Extract the (x, y) coordinate from the center of the cell holding the provided text.  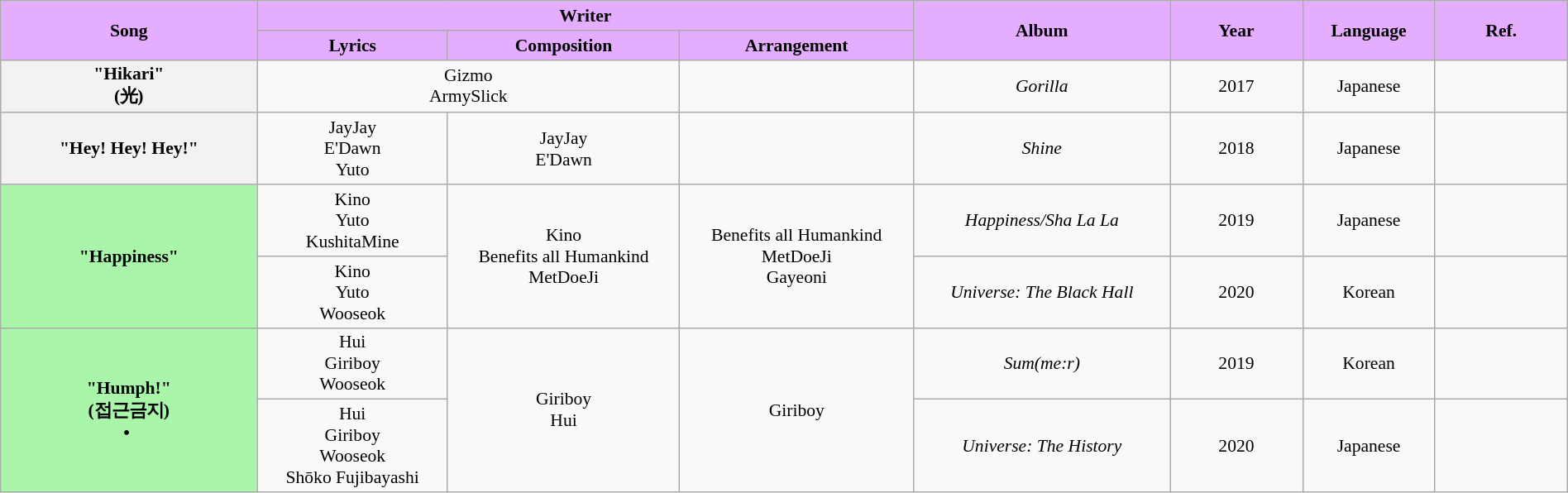
2017 (1236, 86)
Writer (586, 16)
2018 (1236, 149)
KinoYutoKushitaMine (352, 220)
Gorilla (1042, 86)
Language (1369, 30)
Benefits all HumankindMetDoeJiGayeoni (797, 256)
Arrangement (797, 45)
Universe: The History (1042, 446)
GiriboyHui (563, 410)
"Hey! Hey! Hey!" (129, 149)
Year (1236, 30)
Universe: The Black Hall (1042, 291)
"Humph!" (접근금지) • (129, 410)
Sum(me:r) (1042, 364)
JayJayE'DawnYuto (352, 149)
Ref. (1501, 30)
JayJayE'Dawn (563, 149)
GizmoArmySlick (468, 86)
Lyrics (352, 45)
HuiGiriboyWooseok (352, 364)
Album (1042, 30)
KinoBenefits all HumankindMetDoeJi (563, 256)
Giriboy (797, 410)
Shine (1042, 149)
KinoYutoWooseok (352, 291)
Happiness/Sha La La (1042, 220)
Song (129, 30)
HuiGiriboyWooseokShōko Fujibayashi (352, 446)
Composition (563, 45)
"Happiness" (129, 256)
"Hikari" (光) (129, 86)
